Pinpoint the cell where the given text exists, returning its [X, Y] midpoint coordinate. 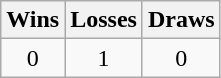
Draws [181, 20]
Losses [104, 20]
1 [104, 58]
Wins [33, 20]
